Return (x, y) of the center of cell containing provided text 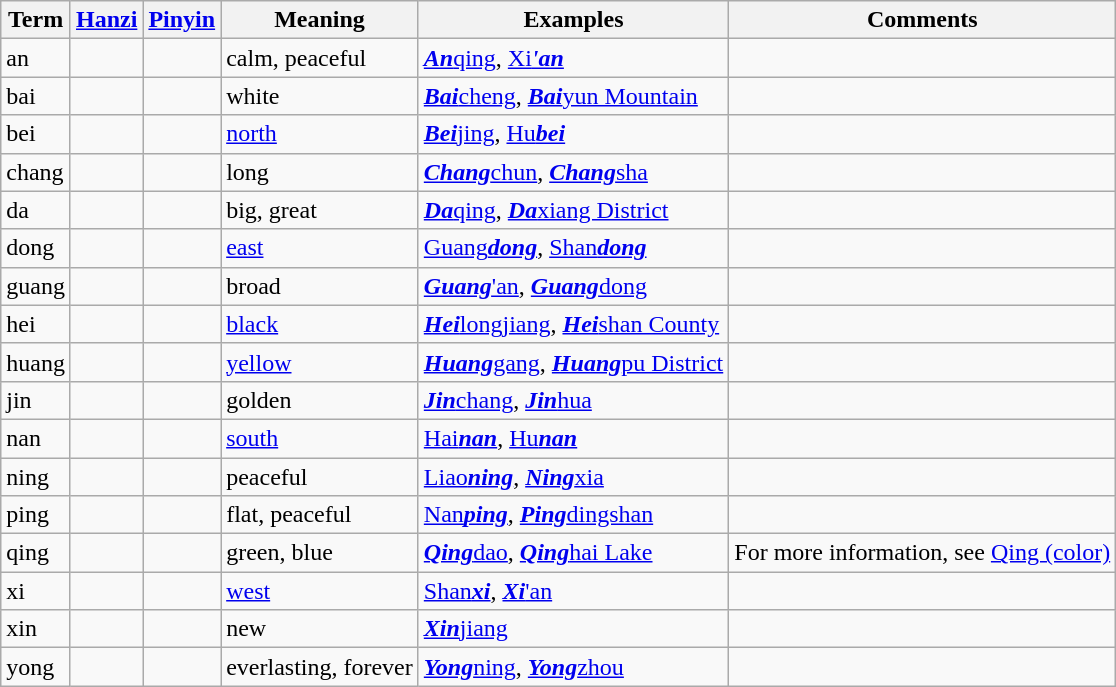
ping (36, 515)
Baicheng, Baiyun Mountain (573, 96)
Liaoning, Ningxia (573, 477)
Pinyin (182, 20)
qing (36, 553)
everlasting, forever (320, 667)
peaceful (320, 477)
xi (36, 591)
Examples (573, 20)
Term (36, 20)
an (36, 58)
west (320, 591)
Qingdao, Qinghai Lake (573, 553)
Guangdong, Shandong (573, 248)
Shanxi, Xi'an (573, 591)
bei (36, 134)
Changchun, Changsha (573, 172)
Hainan, Hunan (573, 438)
golden (320, 400)
Guang'an, Guangdong (573, 286)
Xinjiang (573, 629)
nan (36, 438)
yong (36, 667)
ning (36, 477)
Anqing, Xi'an (573, 58)
jin (36, 400)
Daqing, Daxiang District (573, 210)
calm, peaceful (320, 58)
north (320, 134)
green, blue (320, 553)
south (320, 438)
new (320, 629)
Hanzi (106, 20)
flat, peaceful (320, 515)
bai (36, 96)
huang (36, 362)
Yongning, Yongzhou (573, 667)
Meaning (320, 20)
Huanggang, Huangpu District (573, 362)
da (36, 210)
east (320, 248)
Comments (922, 20)
black (320, 324)
broad (320, 286)
Beijing, Hubei (573, 134)
hei (36, 324)
xin (36, 629)
dong (36, 248)
chang (36, 172)
yellow (320, 362)
long (320, 172)
Heilongjiang, Heishan County (573, 324)
white (320, 96)
big, great (320, 210)
Nanping, Pingdingshan (573, 515)
Jinchang, Jinhua (573, 400)
For more information, see Qing (color) (922, 553)
guang (36, 286)
